Capture the cell that displays the provided text and extract its (X, Y) central coordinate. 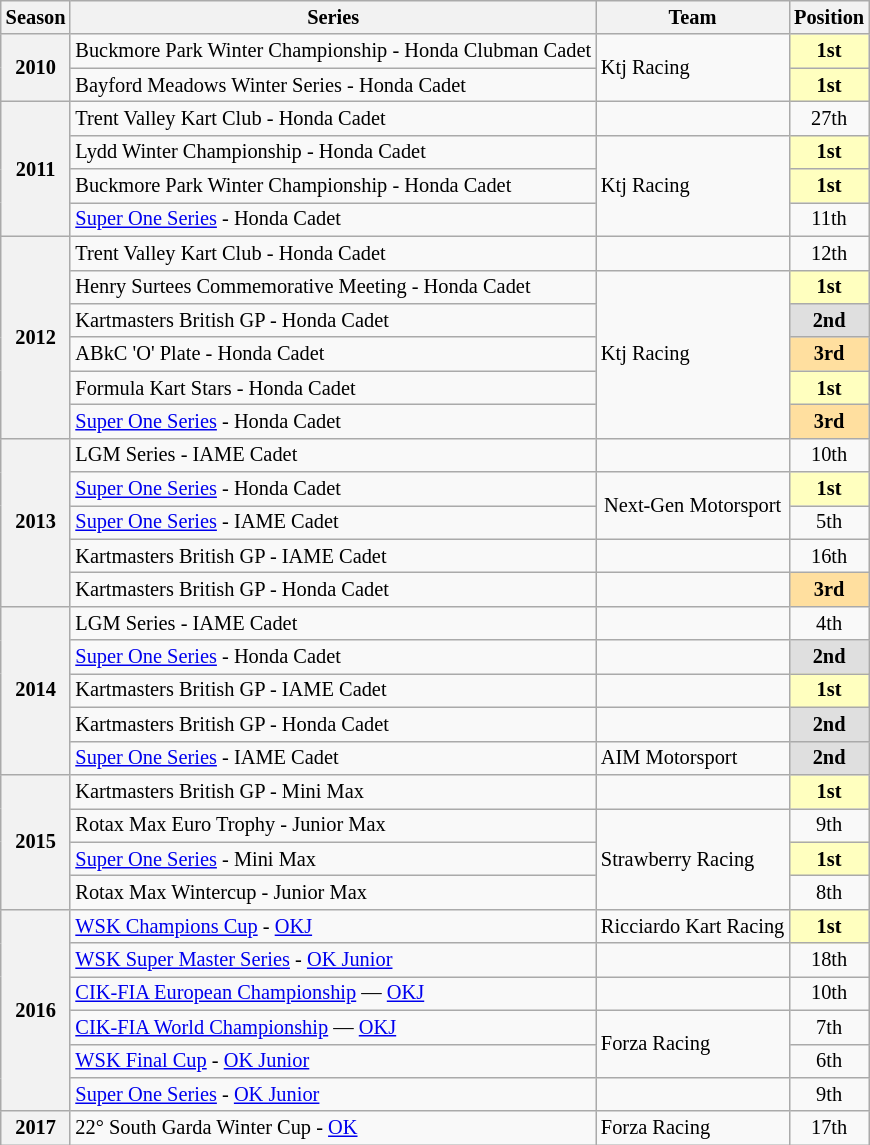
Rotax Max Euro Trophy - Junior Max (333, 825)
2017 (36, 1128)
Buckmore Park Winter Championship - Honda Clubman Cadet (333, 51)
Next-Gen Motorsport (692, 506)
22° South Garda Winter Cup - OK (333, 1128)
5th (829, 522)
17th (829, 1128)
Kartmasters British GP - Mini Max (333, 791)
Formula Kart Stars - Honda Cadet (333, 388)
12th (829, 253)
Rotax Max Wintercup - Junior Max (333, 892)
Buckmore Park Winter Championship - Honda Cadet (333, 186)
2010 (36, 68)
2016 (36, 1010)
Strawberry Racing (692, 858)
Bayford Meadows Winter Series - Honda Cadet (333, 85)
8th (829, 892)
7th (829, 1027)
2012 (36, 337)
WSK Final Cup - OK Junior (333, 1061)
Position (829, 17)
Team (692, 17)
CIK-FIA World Championship — OKJ (333, 1027)
11th (829, 219)
WSK Super Master Series - OK Junior (333, 960)
2015 (36, 842)
Lydd Winter Championship - Honda Cadet (333, 152)
2011 (36, 168)
Super One Series - Mini Max (333, 859)
4th (829, 623)
CIK-FIA European Championship — OKJ (333, 993)
27th (829, 118)
6th (829, 1061)
Super One Series - OK Junior (333, 1094)
WSK Champions Cup - OKJ (333, 926)
Series (333, 17)
18th (829, 960)
AIM Motorsport (692, 758)
Season (36, 17)
Henry Surtees Commemorative Meeting - Honda Cadet (333, 287)
2014 (36, 690)
Ricciardo Kart Racing (692, 926)
16th (829, 556)
ABkC 'O' Plate - Honda Cadet (333, 354)
2013 (36, 522)
